Scan for the cell matching the given text and deliver its (X, Y) coordinate at center. 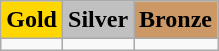
Bronze (176, 20)
Silver (98, 20)
Gold (32, 20)
